Determine the (X, Y) coordinate at the center of the cell enclosing the given text.  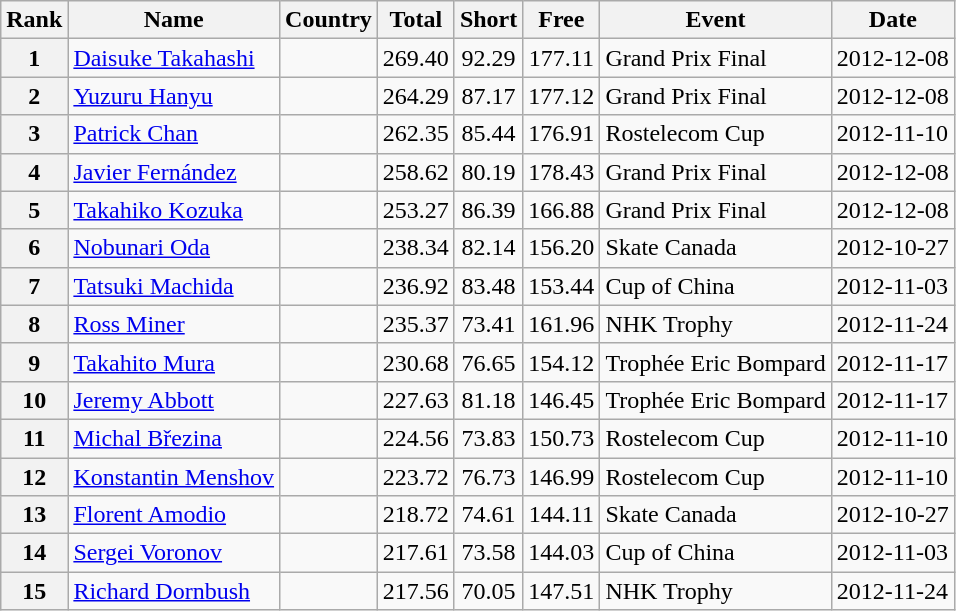
Yuzuru Hanyu (174, 96)
Florent Amodio (174, 515)
Michal Březina (174, 438)
Country (329, 20)
Takahito Mura (174, 362)
144.03 (562, 553)
76.73 (488, 477)
177.11 (562, 58)
227.63 (416, 400)
7 (34, 286)
217.56 (416, 591)
Patrick Chan (174, 134)
83.48 (488, 286)
10 (34, 400)
76.65 (488, 362)
73.41 (488, 324)
156.20 (562, 248)
161.96 (562, 324)
144.11 (562, 515)
Ross Miner (174, 324)
4 (34, 172)
Tatsuki Machida (174, 286)
73.83 (488, 438)
177.12 (562, 96)
230.68 (416, 362)
146.45 (562, 400)
85.44 (488, 134)
Takahiko Kozuka (174, 210)
176.91 (562, 134)
2 (34, 96)
Free (562, 20)
11 (34, 438)
Richard Dornbush (174, 591)
3 (34, 134)
Total (416, 20)
146.99 (562, 477)
224.56 (416, 438)
262.35 (416, 134)
Jeremy Abbott (174, 400)
258.62 (416, 172)
150.73 (562, 438)
12 (34, 477)
Nobunari Oda (174, 248)
236.92 (416, 286)
15 (34, 591)
223.72 (416, 477)
235.37 (416, 324)
70.05 (488, 591)
13 (34, 515)
Date (892, 20)
Event (716, 20)
264.29 (416, 96)
238.34 (416, 248)
Sergei Voronov (174, 553)
1 (34, 58)
5 (34, 210)
9 (34, 362)
Short (488, 20)
80.19 (488, 172)
86.39 (488, 210)
Konstantin Menshov (174, 477)
217.61 (416, 553)
154.12 (562, 362)
92.29 (488, 58)
153.44 (562, 286)
Rank (34, 20)
218.72 (416, 515)
253.27 (416, 210)
73.58 (488, 553)
178.43 (562, 172)
87.17 (488, 96)
14 (34, 553)
147.51 (562, 591)
82.14 (488, 248)
Daisuke Takahashi (174, 58)
81.18 (488, 400)
6 (34, 248)
74.61 (488, 515)
Javier Fernández (174, 172)
8 (34, 324)
166.88 (562, 210)
269.40 (416, 58)
Name (174, 20)
